Output the (X, Y) coordinate of the center of the cell containing the given text.  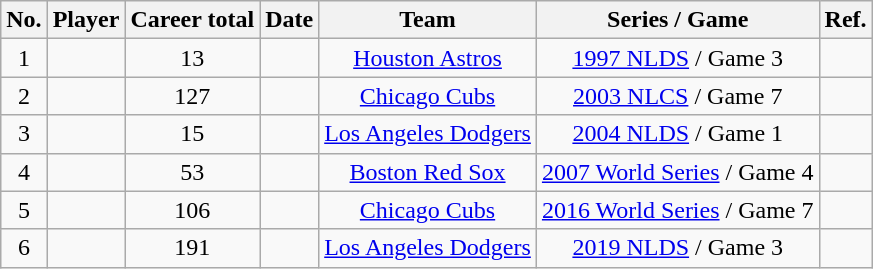
13 (192, 58)
5 (24, 210)
Team (428, 20)
2004 NLDS / Game 1 (678, 134)
2019 NLDS / Game 3 (678, 248)
53 (192, 172)
1 (24, 58)
15 (192, 134)
6 (24, 248)
2016 World Series / Game 7 (678, 210)
Series / Game (678, 20)
3 (24, 134)
No. (24, 20)
2007 World Series / Game 4 (678, 172)
Boston Red Sox (428, 172)
Ref. (846, 20)
Career total (192, 20)
2 (24, 96)
106 (192, 210)
127 (192, 96)
Date (290, 20)
1997 NLDS / Game 3 (678, 58)
2003 NLCS / Game 7 (678, 96)
Player (86, 20)
4 (24, 172)
Houston Astros (428, 58)
191 (192, 248)
